Return the [x, y] coordinate for the center point of the cell that contains the specified text.  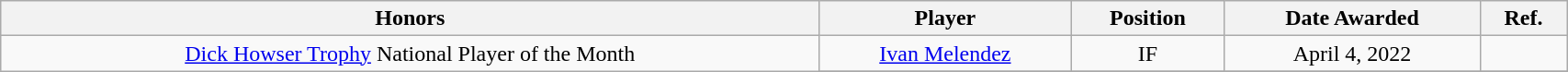
Ref. [1523, 18]
IF [1148, 54]
Dick Howser Trophy National Player of the Month [410, 54]
Date Awarded [1352, 18]
Position [1148, 18]
Ivan Melendez [945, 54]
Player [945, 18]
April 4, 2022 [1352, 54]
Honors [410, 18]
